From the cell containing the given text, extract its center point as [x, y] coordinate. 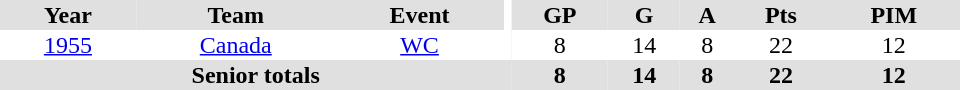
Pts [780, 15]
WC [420, 45]
Senior totals [256, 75]
PIM [894, 15]
Canada [236, 45]
GP [560, 15]
Event [420, 15]
G [644, 15]
Team [236, 15]
1955 [68, 45]
Year [68, 15]
A [707, 15]
